For the text-containing cell, return its midpoint in (X, Y) coordinate format. 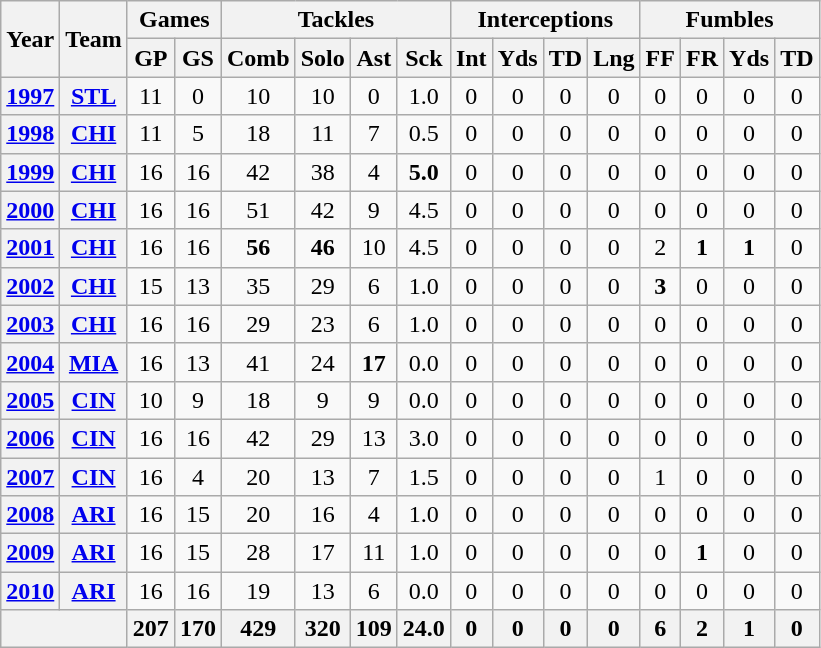
FF (660, 58)
2000 (30, 210)
2009 (30, 553)
170 (198, 629)
Lng (614, 58)
46 (322, 248)
5 (198, 134)
GS (198, 58)
207 (150, 629)
Int (471, 58)
56 (258, 248)
2010 (30, 591)
19 (258, 591)
3 (660, 286)
Games (174, 20)
24 (322, 362)
2001 (30, 248)
STL (94, 96)
Tackles (336, 20)
2002 (30, 286)
109 (374, 629)
1.5 (424, 477)
FR (702, 58)
2008 (30, 515)
Sck (424, 58)
28 (258, 553)
Ast (374, 58)
41 (258, 362)
1999 (30, 172)
2006 (30, 438)
35 (258, 286)
51 (258, 210)
5.0 (424, 172)
320 (322, 629)
429 (258, 629)
Comb (258, 58)
1997 (30, 96)
Solo (322, 58)
2005 (30, 400)
Fumbles (730, 20)
Interceptions (545, 20)
1998 (30, 134)
38 (322, 172)
3.0 (424, 438)
GP (150, 58)
Team (94, 39)
2003 (30, 324)
23 (322, 324)
MIA (94, 362)
2007 (30, 477)
2004 (30, 362)
Year (30, 39)
0.5 (424, 134)
24.0 (424, 629)
